Return [X, Y] of the center of cell containing provided text 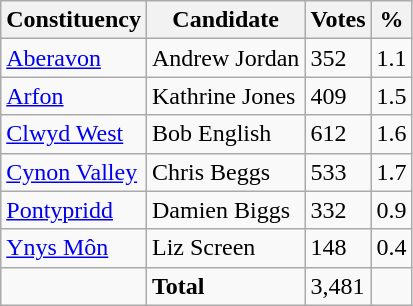
Candidate [225, 20]
Clwyd West [74, 134]
Andrew Jordan [225, 58]
1.6 [392, 134]
Pontypridd [74, 210]
352 [338, 58]
Bob English [225, 134]
0.9 [392, 210]
Cynon Valley [74, 172]
Damien Biggs [225, 210]
Votes [338, 20]
1.5 [392, 96]
Aberavon [74, 58]
Constituency [74, 20]
3,481 [338, 286]
0.4 [392, 248]
533 [338, 172]
Liz Screen [225, 248]
Arfon [74, 96]
409 [338, 96]
612 [338, 134]
148 [338, 248]
332 [338, 210]
% [392, 20]
Ynys Môn [74, 248]
1.7 [392, 172]
1.1 [392, 58]
Chris Beggs [225, 172]
Total [225, 286]
Kathrine Jones [225, 96]
